Determine the [X, Y] coordinate at the center of the cell enclosing the given text.  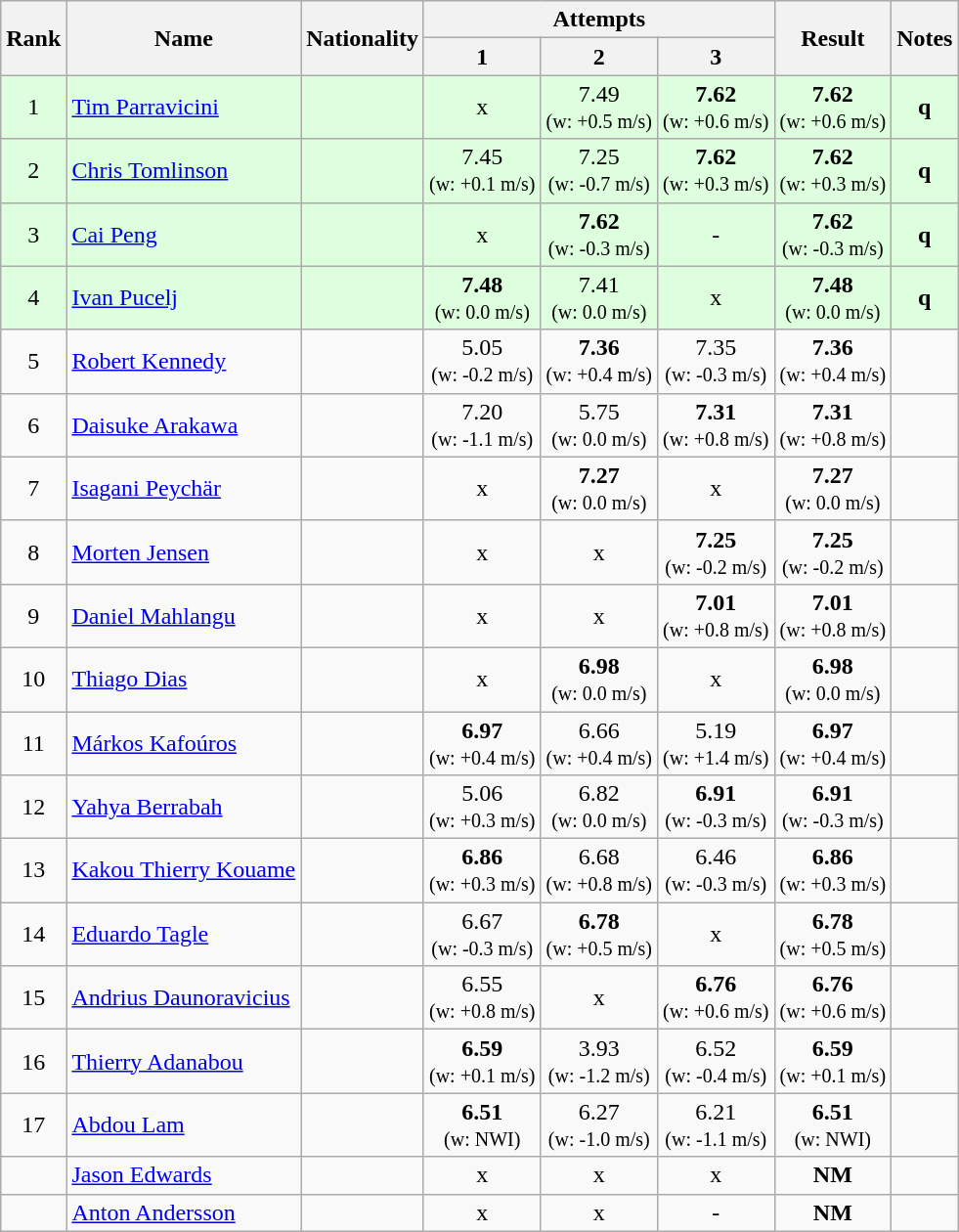
Daisuke Arakawa [184, 424]
7.25 (w: -0.2 m/s) [833, 551]
Eduardo Tagle [184, 935]
6.97(w: +0.4 m/s) [482, 743]
7.62(w: -0.3 m/s) [599, 235]
6.51 (w: NWI) [833, 1124]
Márkos Kafoúros [184, 743]
7.45(w: +0.1 m/s) [482, 170]
6.86(w: +0.3 m/s) [482, 870]
6.78(w: +0.5 m/s) [599, 935]
7.01 (w: +0.8 m/s) [833, 616]
7.35(w: -0.3 m/s) [717, 362]
7.31 (w: +0.8 m/s) [833, 424]
6.68(w: +0.8 m/s) [599, 870]
7.62 (w: +0.6 m/s) [833, 108]
Robert Kennedy [184, 362]
9 [33, 616]
6.98(w: 0.0 m/s) [599, 679]
6.76(w: +0.6 m/s) [717, 997]
6.59(w: +0.1 m/s) [482, 1062]
7.36(w: +0.4 m/s) [599, 362]
Thierry Adanabou [184, 1062]
15 [33, 997]
16 [33, 1062]
7.36 (w: +0.4 m/s) [833, 362]
Anton Andersson [184, 1212]
Kakou Thierry Kouame [184, 870]
6.59 (w: +0.1 m/s) [833, 1062]
6 [33, 424]
Result [833, 38]
Tim Parravicini [184, 108]
5.06(w: +0.3 m/s) [482, 808]
5.19(w: +1.4 m/s) [717, 743]
7 [33, 489]
7.01(w: +0.8 m/s) [717, 616]
7.62(w: +0.6 m/s) [717, 108]
6.55(w: +0.8 m/s) [482, 997]
7.62(w: +0.3 m/s) [717, 170]
6.27(w: -1.0 m/s) [599, 1124]
7.25(w: -0.7 m/s) [599, 170]
6.21(w: -1.1 m/s) [717, 1124]
6.82(w: 0.0 m/s) [599, 808]
7.31(w: +0.8 m/s) [717, 424]
7.48 (w: 0.0 m/s) [833, 297]
4 [33, 297]
7.48(w: 0.0 m/s) [482, 297]
10 [33, 679]
6.52(w: -0.4 m/s) [717, 1062]
17 [33, 1124]
Name [184, 38]
8 [33, 551]
7.27(w: 0.0 m/s) [599, 489]
6.66(w: +0.4 m/s) [599, 743]
5 [33, 362]
7.41(w: 0.0 m/s) [599, 297]
6.86 (w: +0.3 m/s) [833, 870]
5.75(w: 0.0 m/s) [599, 424]
Chris Tomlinson [184, 170]
Daniel Mahlangu [184, 616]
7.20(w: -1.1 m/s) [482, 424]
7.62 (w: -0.3 m/s) [833, 235]
Andrius Daunoravicius [184, 997]
Notes [925, 38]
Attempts [598, 20]
Abdou Lam [184, 1124]
6.78 (w: +0.5 m/s) [833, 935]
7.62 (w: +0.3 m/s) [833, 170]
7.49(w: +0.5 m/s) [599, 108]
6.91 (w: -0.3 m/s) [833, 808]
Cai Peng [184, 235]
6.67(w: -0.3 m/s) [482, 935]
6.98 (w: 0.0 m/s) [833, 679]
3.93(w: -1.2 m/s) [599, 1062]
13 [33, 870]
12 [33, 808]
6.46(w: -0.3 m/s) [717, 870]
11 [33, 743]
6.97 (w: +0.4 m/s) [833, 743]
7.25(w: -0.2 m/s) [717, 551]
Yahya Berrabah [184, 808]
14 [33, 935]
7.27 (w: 0.0 m/s) [833, 489]
5.05(w: -0.2 m/s) [482, 362]
Thiago Dias [184, 679]
Rank [33, 38]
Ivan Pucelj [184, 297]
6.76 (w: +0.6 m/s) [833, 997]
Morten Jensen [184, 551]
6.51(w: NWI) [482, 1124]
Jason Edwards [184, 1175]
Isagani Peychär [184, 489]
Nationality [363, 38]
6.91(w: -0.3 m/s) [717, 808]
